Identify which cell holds the provided text, then report its [X, Y] central coordinate. 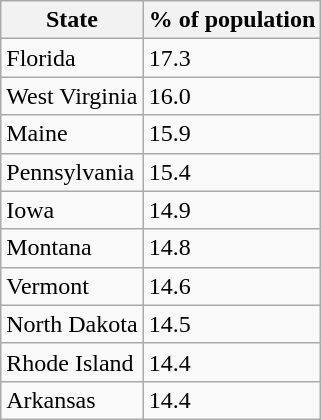
Vermont [72, 286]
14.8 [232, 248]
Montana [72, 248]
15.9 [232, 134]
Florida [72, 58]
Rhode Island [72, 362]
17.3 [232, 58]
West Virginia [72, 96]
14.5 [232, 324]
North Dakota [72, 324]
16.0 [232, 96]
State [72, 20]
14.6 [232, 286]
% of population [232, 20]
Maine [72, 134]
Iowa [72, 210]
Arkansas [72, 400]
14.9 [232, 210]
15.4 [232, 172]
Pennsylvania [72, 172]
